Scan for the cell matching the given text and deliver its [X, Y] coordinate at center. 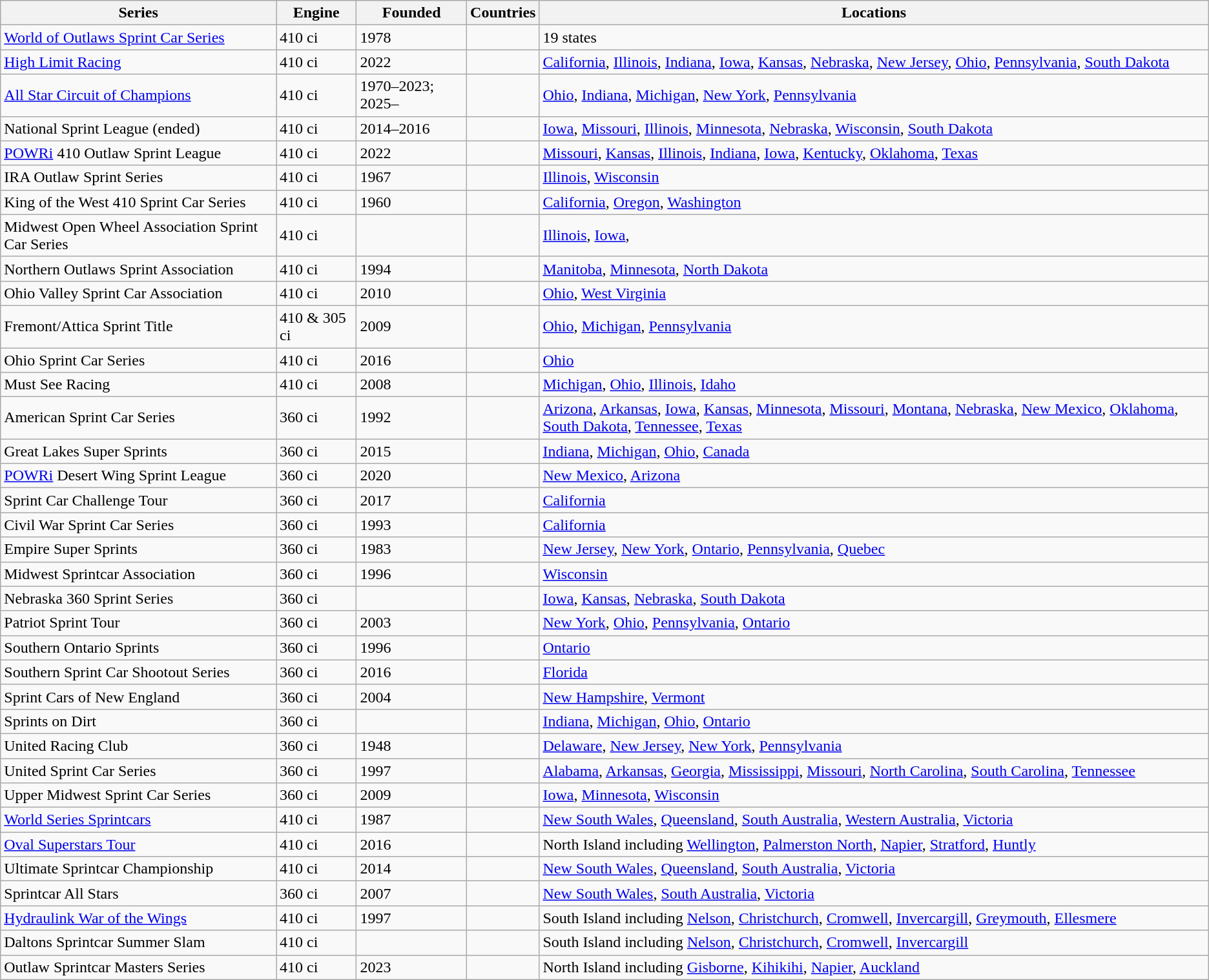
New York, Ohio, Pennsylvania, Ontario [874, 623]
Ohio Sprint Car Series [138, 360]
Patriot Sprint Tour [138, 623]
New South Wales, South Australia, Victoria [874, 893]
Northern Outlaws Sprint Association [138, 269]
Iowa, Minnesota, Wisconsin [874, 795]
Daltons Sprintcar Summer Slam [138, 943]
United Sprint Car Series [138, 770]
2008 [412, 385]
2010 [412, 293]
Delaware, New Jersey, New York, Pennsylvania [874, 746]
Illinois, Iowa, [874, 235]
2014 [412, 869]
Empire Super Sprints [138, 549]
American Sprint Car Series [138, 418]
New Hampshire, Vermont [874, 697]
Locations [874, 13]
King of the West 410 Sprint Car Series [138, 202]
Founded [412, 13]
New South Wales, Queensland, South Australia, Victoria [874, 869]
1992 [412, 418]
Ohio Valley Sprint Car Association [138, 293]
New South Wales, Queensland, South Australia, Western Australia, Victoria [874, 820]
Arizona, Arkansas, Iowa, Kansas, Minnesota, Missouri, Montana, Nebraska, New Mexico, Oklahoma, South Dakota, Tennessee, Texas [874, 418]
World of Outlaws Sprint Car Series [138, 37]
POWRi Desert Wing Sprint League [138, 476]
New Mexico, Arizona [874, 476]
Outlaw Sprintcar Masters Series [138, 967]
South Island including Nelson, Christchurch, Cromwell, Invercargill [874, 943]
Alabama, Arkansas, Georgia, Mississippi, Missouri, North Carolina, South Carolina, Tennessee [874, 770]
Indiana, Michigan, Ohio, Ontario [874, 721]
Engine [316, 13]
2017 [412, 500]
2007 [412, 893]
Sprints on Dirt [138, 721]
1970–2023; 2025– [412, 96]
Iowa, Kansas, Nebraska, South Dakota [874, 598]
Sprint Car Challenge Tour [138, 500]
19 states [874, 37]
410 & 305 ci [316, 327]
Michigan, Ohio, Illinois, Idaho [874, 385]
Missouri, Kansas, Illinois, Indiana, Iowa, Kentucky, Oklahoma, Texas [874, 153]
Florida [874, 672]
Wisconsin [874, 574]
High Limit Racing [138, 62]
Civil War Sprint Car Series [138, 525]
Fremont/Attica Sprint Title [138, 327]
South Island including Nelson, Christchurch, Cromwell, Invercargill, Greymouth, Ellesmere [874, 918]
Manitoba, Minnesota, North Dakota [874, 269]
All Star Circuit of Champions [138, 96]
Iowa, Missouri, Illinois, Minnesota, Nebraska, Wisconsin, South Dakota [874, 128]
Ultimate Sprintcar Championship [138, 869]
World Series Sprintcars [138, 820]
United Racing Club [138, 746]
2015 [412, 451]
Countries [503, 13]
1987 [412, 820]
Nebraska 360 Sprint Series [138, 598]
2023 [412, 967]
Series [138, 13]
North Island including Gisborne, Kihikihi, Napier, Auckland [874, 967]
North Island including Wellington, Palmerston North, Napier, Stratford, Huntly [874, 844]
2003 [412, 623]
1948 [412, 746]
2020 [412, 476]
IRA Outlaw Sprint Series [138, 178]
Midwest Open Wheel Association Sprint Car Series [138, 235]
POWRi 410 Outlaw Sprint League [138, 153]
1978 [412, 37]
Sprint Cars of New England [138, 697]
Must See Racing [138, 385]
California, Illinois, Indiana, Iowa, Kansas, Nebraska, New Jersey, Ohio, Pennsylvania, South Dakota [874, 62]
Sprintcar All Stars [138, 893]
Southern Ontario Sprints [138, 648]
Upper Midwest Sprint Car Series [138, 795]
California, Oregon, Washington [874, 202]
Oval Superstars Tour [138, 844]
Ohio, Indiana, Michigan, New York, Pennsylvania [874, 96]
1960 [412, 202]
National Sprint League (ended) [138, 128]
New Jersey, New York, Ontario, Pennsylvania, Quebec [874, 549]
Ontario [874, 648]
2014–2016 [412, 128]
1983 [412, 549]
Ohio, West Virginia [874, 293]
Hydraulink War of the Wings [138, 918]
Indiana, Michigan, Ohio, Canada [874, 451]
1967 [412, 178]
Great Lakes Super Sprints [138, 451]
Ohio, Michigan, Pennsylvania [874, 327]
1994 [412, 269]
Ohio [874, 360]
2004 [412, 697]
Southern Sprint Car Shootout Series [138, 672]
Midwest Sprintcar Association [138, 574]
1993 [412, 525]
Illinois, Wisconsin [874, 178]
